Output the (x, y) coordinate of the center of the cell containing the given text.  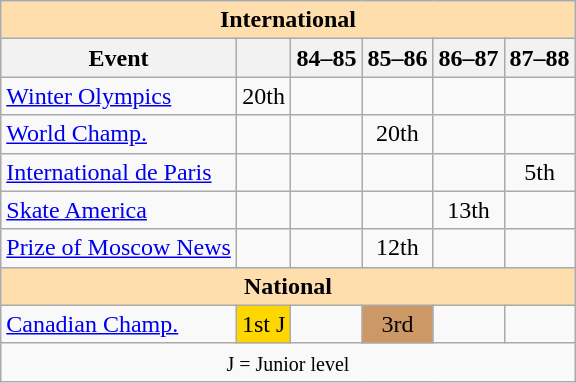
International de Paris (119, 172)
Prize of Moscow News (119, 248)
Event (119, 58)
Canadian Champ. (119, 324)
12th (398, 248)
National (288, 286)
International (288, 20)
Winter Olympics (119, 96)
J = Junior level (288, 362)
Skate America (119, 210)
1st J (263, 324)
World Champ. (119, 134)
84–85 (326, 58)
87–88 (540, 58)
3rd (398, 324)
86–87 (468, 58)
13th (468, 210)
85–86 (398, 58)
5th (540, 172)
